Output the (X, Y) coordinate of the center of the cell containing the given text.  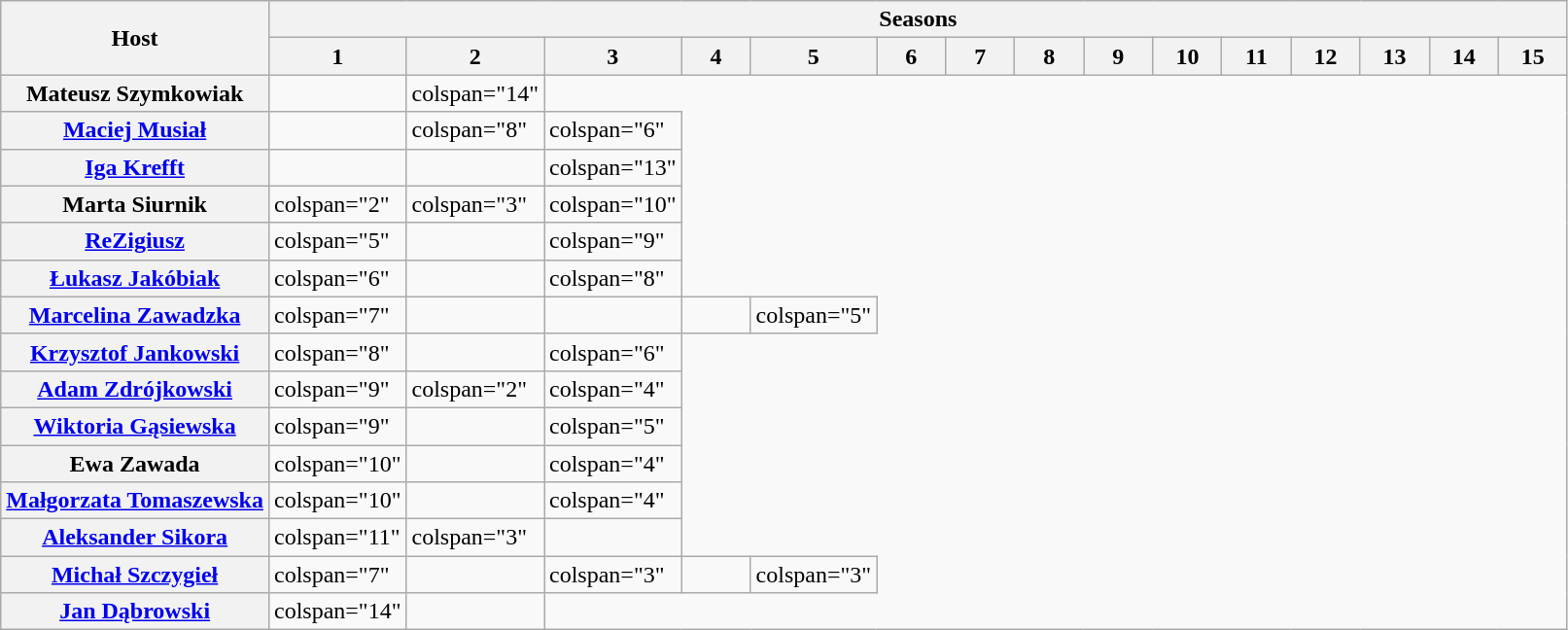
3 (613, 56)
15 (1532, 56)
Jan Dąbrowski (135, 612)
8 (1050, 56)
Ewa Zawada (135, 464)
Małgorzata Tomaszewska (135, 501)
5 (814, 56)
Marcelina Zawadzka (135, 315)
6 (912, 56)
Seasons (918, 19)
2 (475, 56)
1 (337, 56)
Adam Zdrójkowski (135, 389)
Krzysztof Jankowski (135, 352)
14 (1464, 56)
colspan="13" (613, 167)
Wiktoria Gąsiewska (135, 426)
4 (715, 56)
13 (1394, 56)
Łukasz Jakóbiak (135, 278)
12 (1326, 56)
10 (1188, 56)
7 (980, 56)
Marta Siurnik (135, 204)
ReZigiusz (135, 241)
11 (1256, 56)
colspan="11" (337, 538)
Maciej Musiał (135, 130)
Iga Krefft (135, 167)
Michał Szczygieł (135, 575)
Aleksander Sikora (135, 538)
Host (135, 38)
9 (1118, 56)
Mateusz Szymkowiak (135, 93)
